Extract the (X, Y) coordinate from the center of the cell holding the provided text.  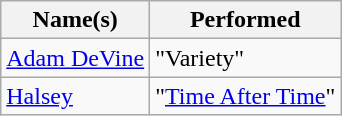
"Variety" (246, 58)
Adam DeVine (76, 58)
Halsey (76, 96)
Name(s) (76, 20)
"Time After Time" (246, 96)
Performed (246, 20)
